Locate the cell with the specified text and output its (X, Y) center coordinate. 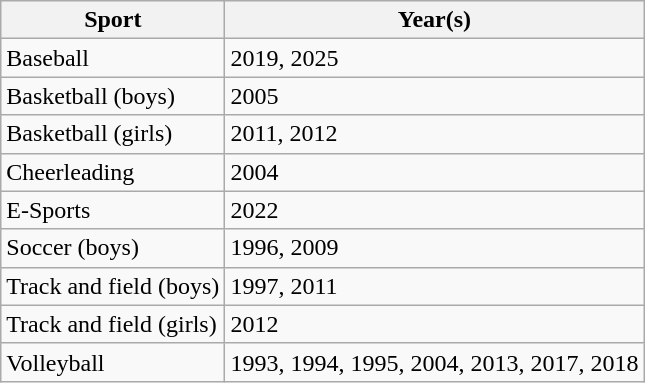
Volleyball (113, 362)
1993, 1994, 1995, 2004, 2013, 2017, 2018 (434, 362)
Track and field (boys) (113, 286)
Soccer (boys) (113, 248)
1997, 2011 (434, 286)
E-Sports (113, 210)
Basketball (boys) (113, 96)
2005 (434, 96)
2012 (434, 324)
1996, 2009 (434, 248)
Year(s) (434, 20)
Track and field (girls) (113, 324)
Baseball (113, 58)
2011, 2012 (434, 134)
Sport (113, 20)
Cheerleading (113, 172)
2004 (434, 172)
2019, 2025 (434, 58)
Basketball (girls) (113, 134)
2022 (434, 210)
